Identify which cell holds the provided text, then report its (x, y) central coordinate. 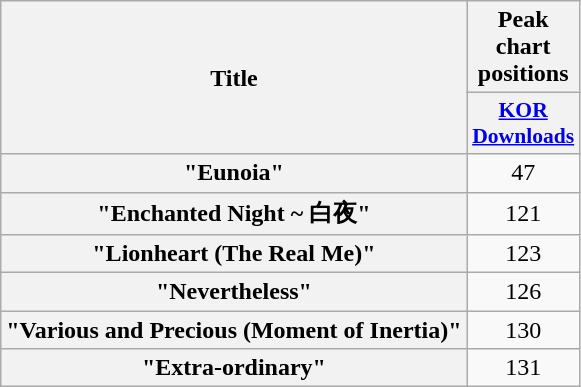
123 (523, 254)
47 (523, 173)
"Nevertheless" (234, 292)
"Extra-ordinary" (234, 368)
KOR Downloads (523, 124)
126 (523, 292)
121 (523, 214)
130 (523, 330)
131 (523, 368)
"Enchanted Night ~ 白夜" (234, 214)
"Various and Precious (Moment of Inertia)" (234, 330)
"Lionheart (The Real Me)" (234, 254)
Peak chart positions (523, 47)
Title (234, 78)
"Eunoia" (234, 173)
